Find where the given text appears and provide that cell's center as [X, Y] coordinate. 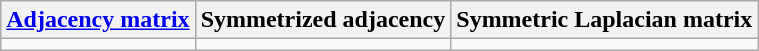
Adjacency matrix [98, 20]
Symmetric Laplacian matrix [604, 20]
Symmetrized adjacency [323, 20]
